Search for the cell housing the specified text and yield its [X, Y] center coordinate. 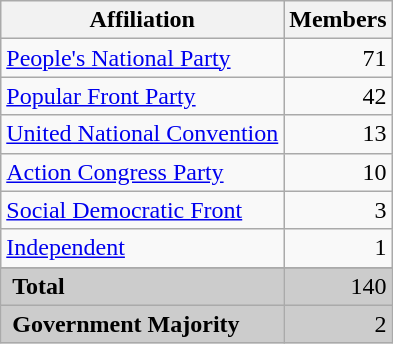
Government Majority [142, 324]
71 [338, 58]
3 [338, 210]
1 [338, 248]
People's National Party [142, 58]
2 [338, 324]
Total [142, 286]
13 [338, 134]
Social Democratic Front [142, 210]
Affiliation [142, 20]
42 [338, 96]
Popular Front Party [142, 96]
10 [338, 172]
Independent [142, 248]
Members [338, 20]
Action Congress Party [142, 172]
140 [338, 286]
United National Convention [142, 134]
